Extract the (x, y) coordinate from the center of the cell holding the provided text.  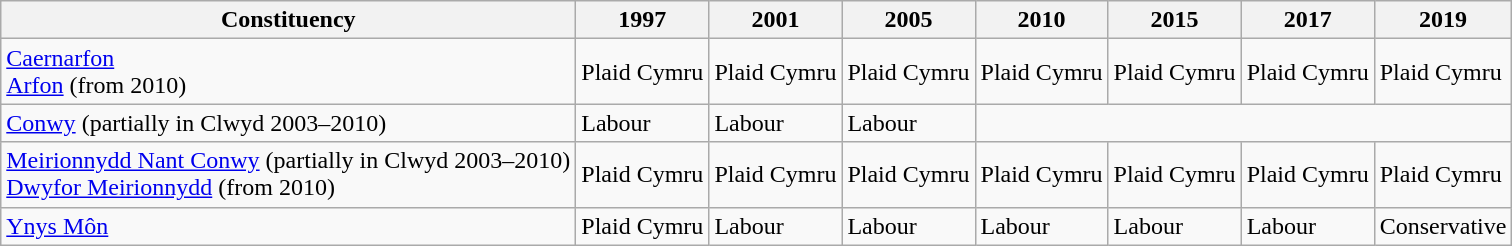
Conservative (1443, 226)
CaernarfonArfon (from 2010) (288, 72)
Ynys Môn (288, 226)
Conwy (partially in Clwyd 2003–2010) (288, 123)
2001 (776, 20)
2017 (1308, 20)
Constituency (288, 20)
2019 (1443, 20)
2015 (1174, 20)
2005 (908, 20)
1997 (642, 20)
Meirionnydd Nant Conwy (partially in Clwyd 2003–2010)Dwyfor Meirionnydd (from 2010) (288, 174)
2010 (1042, 20)
